Pinpoint the cell where the given text exists, returning its (X, Y) midpoint coordinate. 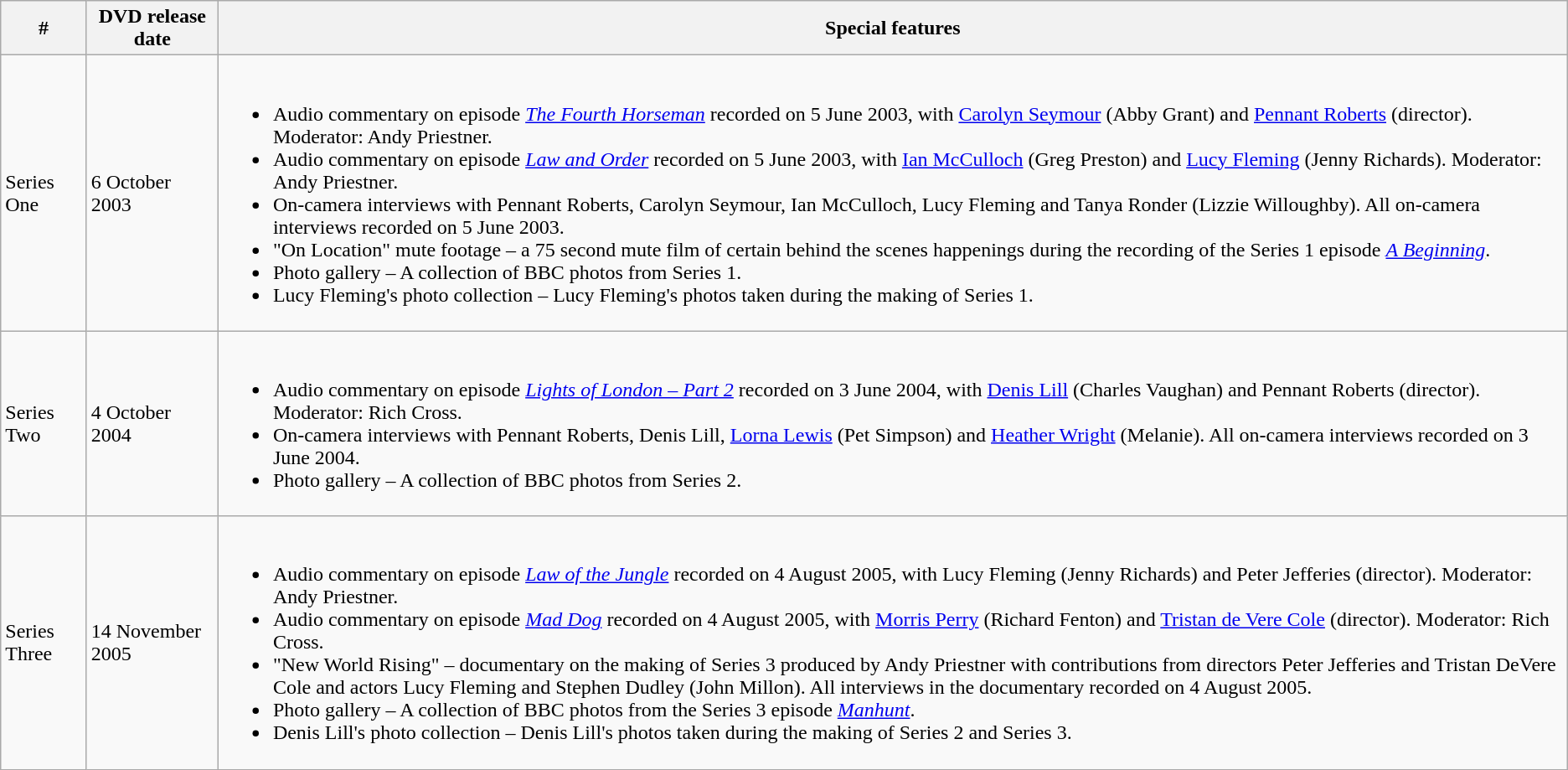
4 October 2004 (152, 424)
6 October 2003 (152, 193)
# (44, 28)
Series Three (44, 643)
14 November 2005 (152, 643)
Special features (893, 28)
DVD release date (152, 28)
Series Two (44, 424)
Series One (44, 193)
